Return [x, y] of the center of cell containing provided text 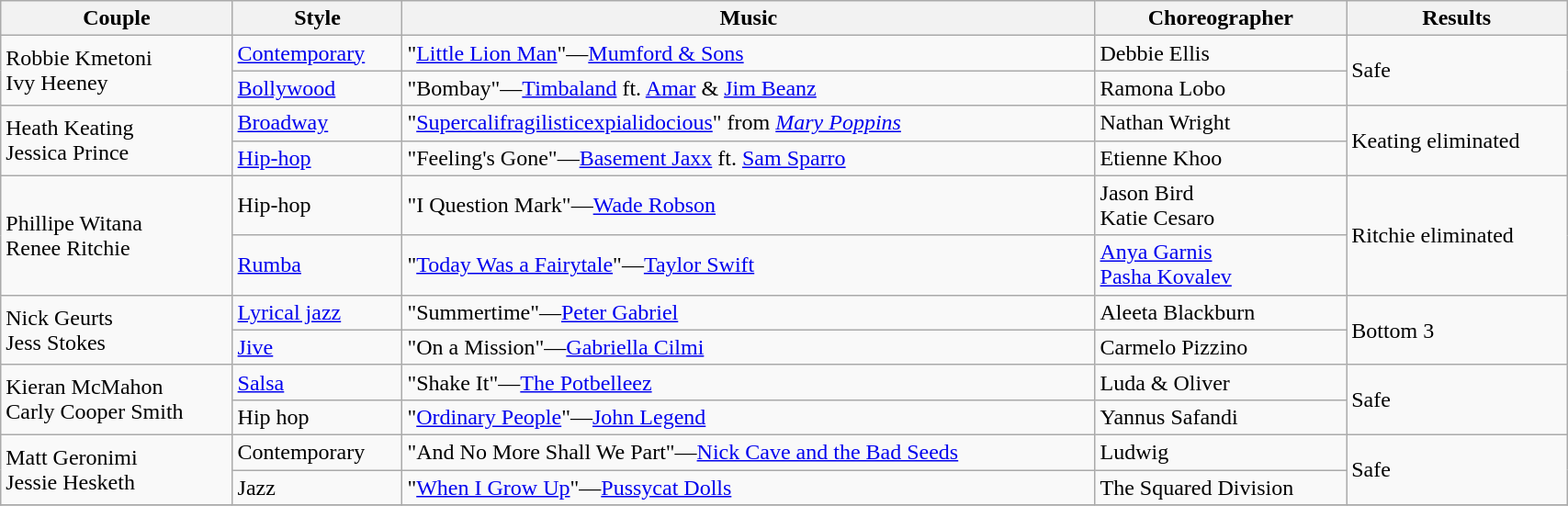
Bottom 3 [1457, 330]
"Little Lion Man"—Mumford & Sons [749, 53]
Etienne Khoo [1221, 158]
"Supercalifragilisticexpialidocious" from Mary Poppins [749, 123]
"And No More Shall We Part"—Nick Cave and the Bad Seeds [749, 452]
Carmelo Pizzino [1221, 347]
Yannus Safandi [1221, 417]
Hip hop [318, 417]
"Ordinary People"—John Legend [749, 417]
Jason BirdKatie Cesaro [1221, 206]
Jazz [318, 488]
Salsa [318, 382]
Results [1457, 18]
Nick Geurts Jess Stokes [117, 330]
Style [318, 18]
"Shake It"—The Potbelleez [749, 382]
Jive [318, 347]
Luda & Oliver [1221, 382]
Rumba [318, 264]
Bollywood [318, 88]
Keating eliminated [1457, 141]
Lyrical jazz [318, 312]
"When I Grow Up"—Pussycat Dolls [749, 488]
"I Question Mark"—Wade Robson [749, 206]
Phillipe Witana Renee Ritchie [117, 235]
Couple [117, 18]
"Bombay"—Timbaland ft. Amar & Jim Beanz [749, 88]
The Squared Division [1221, 488]
Heath Keating Jessica Prince [117, 141]
Debbie Ellis [1221, 53]
Broadway [318, 123]
Kieran McMahon Carly Cooper Smith [117, 399]
Music [749, 18]
Ramona Lobo [1221, 88]
Aleeta Blackburn [1221, 312]
Robbie Kmetoni Ivy Heeney [117, 71]
Ritchie eliminated [1457, 235]
Choreographer [1221, 18]
Matt Geronimi Jessie Hesketh [117, 469]
Nathan Wright [1221, 123]
"Summertime"—Peter Gabriel [749, 312]
"On a Mission"—Gabriella Cilmi [749, 347]
Anya GarnisPasha Kovalev [1221, 264]
"Feeling's Gone"—Basement Jaxx ft. Sam Sparro [749, 158]
"Today Was a Fairytale"—Taylor Swift [749, 264]
Ludwig [1221, 452]
